Scan for the cell matching the given text and deliver its [x, y] coordinate at center. 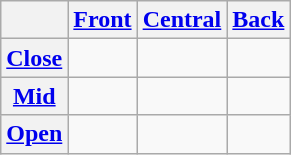
Central [182, 20]
Close [34, 58]
Front [102, 20]
Back [258, 20]
Mid [34, 96]
Open [34, 134]
